Determine the (x, y) coordinate at the center of the cell enclosing the given text.  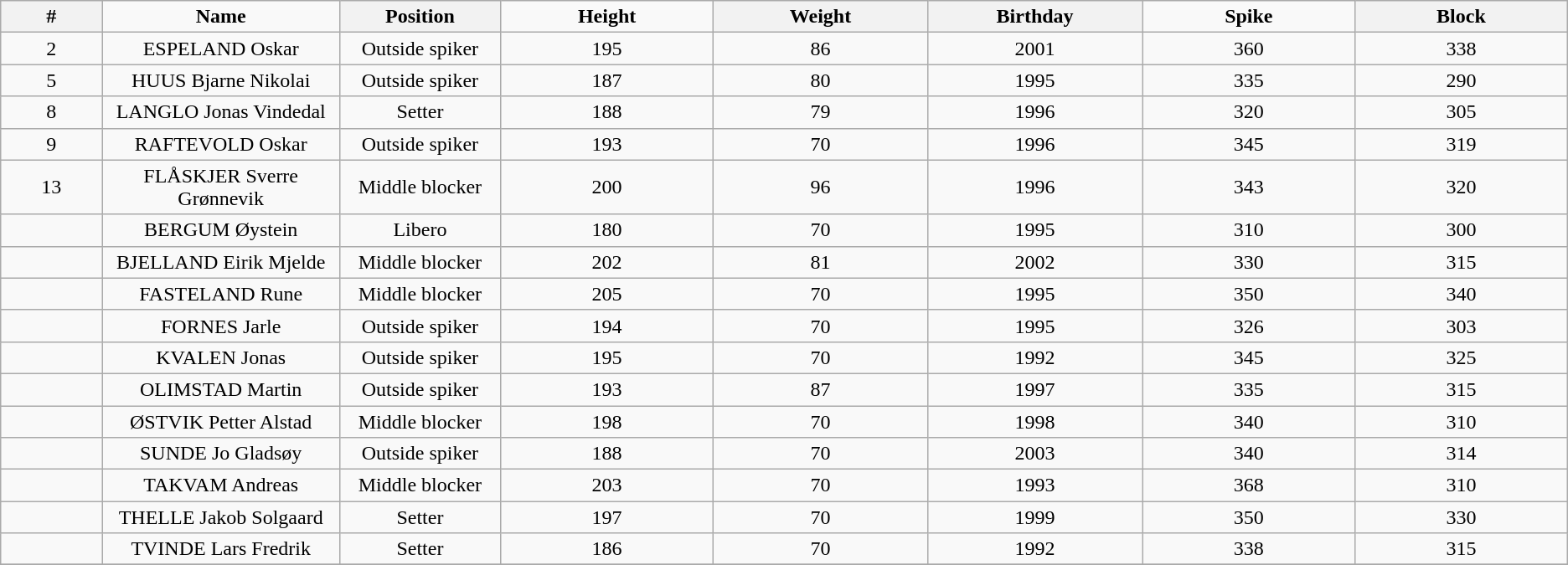
290 (1462, 80)
305 (1462, 112)
314 (1462, 454)
KVALEN Jonas (221, 357)
368 (1248, 485)
Position (420, 17)
ØSTVIK Petter Alstad (221, 421)
1998 (1035, 421)
200 (606, 187)
326 (1248, 326)
13 (52, 187)
87 (821, 389)
TAKVAM Andreas (221, 485)
2 (52, 49)
2003 (1035, 454)
THELLE Jakob Solgaard (221, 517)
LANGLO Jonas Vindedal (221, 112)
OLIMSTAD Martin (221, 389)
ESPELAND Oskar (221, 49)
186 (606, 549)
86 (821, 49)
197 (606, 517)
FASTELAND Rune (221, 294)
1993 (1035, 485)
203 (606, 485)
1999 (1035, 517)
5 (52, 80)
180 (606, 230)
Birthday (1035, 17)
# (52, 17)
205 (606, 294)
TVINDE Lars Fredrik (221, 549)
Name (221, 17)
187 (606, 80)
80 (821, 80)
Height (606, 17)
198 (606, 421)
FORNES Jarle (221, 326)
79 (821, 112)
300 (1462, 230)
325 (1462, 357)
1997 (1035, 389)
RAFTEVOLD Oskar (221, 144)
Block (1462, 17)
BJELLAND Eirik Mjelde (221, 262)
2001 (1035, 49)
81 (821, 262)
194 (606, 326)
FLÅSKJER Sverre Grønnevik (221, 187)
Spike (1248, 17)
Libero (420, 230)
BERGUM Øystein (221, 230)
HUUS Bjarne Nikolai (221, 80)
SUNDE Jo Gladsøy (221, 454)
2002 (1035, 262)
360 (1248, 49)
319 (1462, 144)
303 (1462, 326)
96 (821, 187)
202 (606, 262)
Weight (821, 17)
9 (52, 144)
343 (1248, 187)
8 (52, 112)
